Search for the cell housing the specified text and yield its (X, Y) center coordinate. 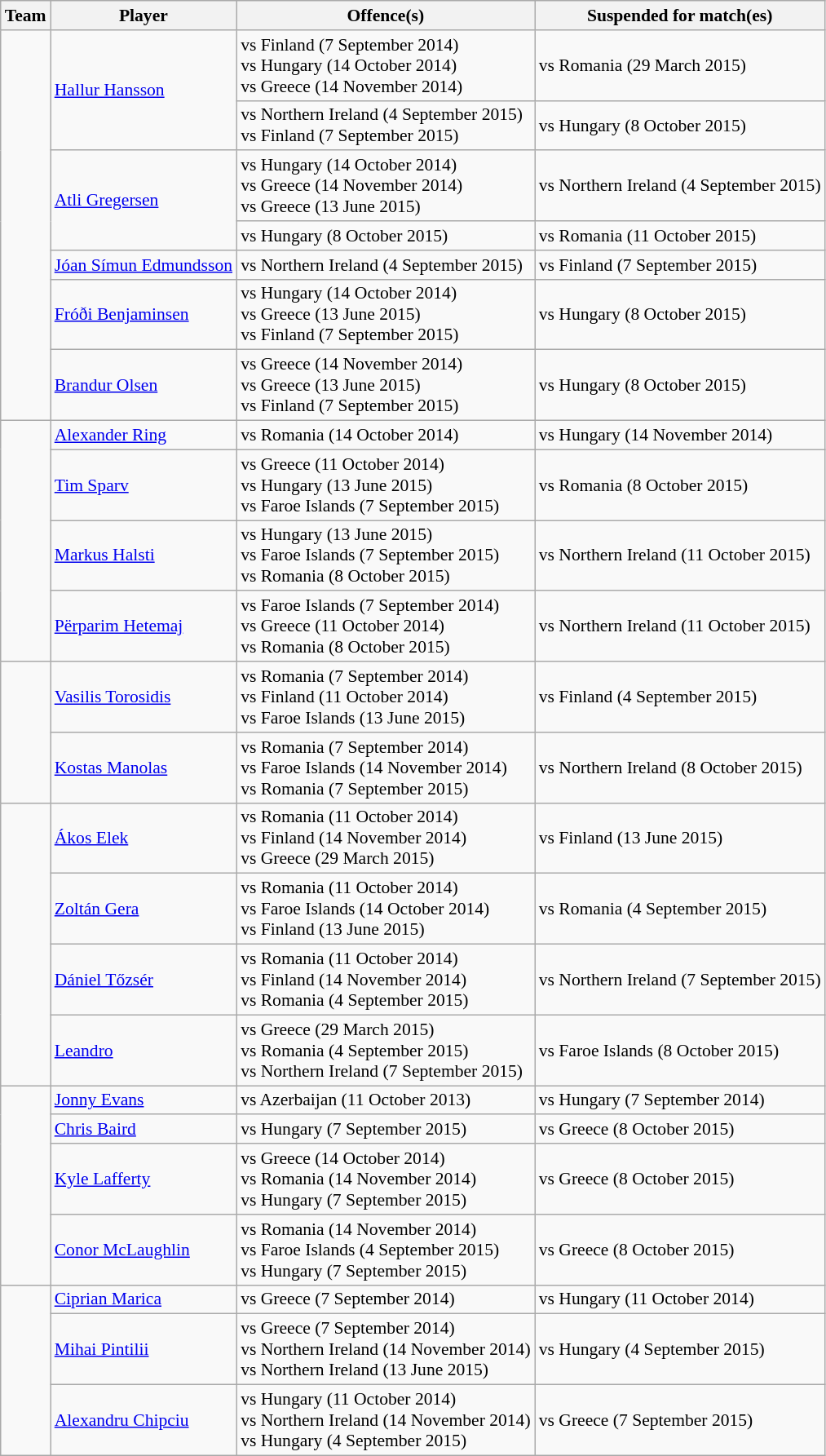
Vasilis Torosidis (144, 697)
vs Romania (11 October 2015) (680, 236)
vs Greece (7 September 2014) (386, 1299)
vs Romania (7 September 2014) vs Faroe Islands (14 November 2014) vs Romania (7 September 2015) (386, 768)
vs Faroe Islands (8 October 2015) (680, 1051)
vs Hungary (14 November 2014) (680, 436)
Suspended for match(es) (680, 15)
Hallur Hansson (144, 91)
vs Finland (4 September 2015) (680, 697)
vs Greece (14 October 2014) vs Romania (14 November 2014) vs Hungary (7 September 2015) (386, 1179)
vs Northern Ireland (7 September 2015) (680, 980)
vs Greece (14 November 2014) vs Greece (13 June 2015) vs Finland (7 September 2015) (386, 385)
vs Hungary (4 September 2015) (680, 1349)
vs Greece (29 March 2015) vs Romania (4 September 2015) vs Northern Ireland (7 September 2015) (386, 1051)
vs Hungary (11 October 2014) vs Northern Ireland (14 November 2014) vs Hungary (4 September 2015) (386, 1421)
vs Greece (7 September 2015) (680, 1421)
vs Finland (13 June 2015) (680, 839)
vs Romania (11 October 2014) vs Finland (14 November 2014) vs Greece (29 March 2015) (386, 839)
Atli Gregersen (144, 201)
Leandro (144, 1051)
vs Romania (14 November 2014) vs Faroe Islands (4 September 2015) vs Hungary (7 September 2015) (386, 1250)
vs Romania (29 March 2015) (680, 65)
vs Romania (14 October 2014) (386, 436)
vs Azerbaijan (11 October 2013) (386, 1100)
vs Romania (11 October 2014) vs Finland (14 November 2014) vs Romania (4 September 2015) (386, 980)
vs Romania (8 October 2015) (680, 485)
vs Hungary (14 October 2014) vs Greece (14 November 2014) vs Greece (13 June 2015) (386, 186)
Ciprian Marica (144, 1299)
vs Finland (7 September 2015) (680, 265)
vs Romania (4 September 2015) (680, 909)
vs Hungary (13 June 2015) vs Faroe Islands (7 September 2015) vs Romania (8 October 2015) (386, 556)
Alexander Ring (144, 436)
vs Romania (11 October 2014) vs Faroe Islands (14 October 2014) vs Finland (13 June 2015) (386, 909)
Kyle Lafferty (144, 1179)
Dániel Tőzsér (144, 980)
Brandur Olsen (144, 385)
Jóan Símun Edmundsson (144, 265)
vs Romania (7 September 2014) vs Finland (11 October 2014) vs Faroe Islands (13 June 2015) (386, 697)
Zoltán Gera (144, 909)
Alexandru Chipciu (144, 1421)
Fróði Benjaminsen (144, 315)
Chris Baird (144, 1130)
vs Northern Ireland (8 October 2015) (680, 768)
vs Hungary (14 October 2014) vs Greece (13 June 2015) vs Finland (7 September 2015) (386, 315)
vs Faroe Islands (7 September 2014) vs Greece (11 October 2014) vs Romania (8 October 2015) (386, 626)
Përparim Hetemaj (144, 626)
vs Greece (11 October 2014) vs Hungary (13 June 2015) vs Faroe Islands (7 September 2015) (386, 485)
Ákos Elek (144, 839)
vs Hungary (7 September 2015) (386, 1130)
Offence(s) (386, 15)
Jonny Evans (144, 1100)
Conor McLaughlin (144, 1250)
vs Finland (7 September 2014) vs Hungary (14 October 2014) vs Greece (14 November 2014) (386, 65)
vs Hungary (7 September 2014) (680, 1100)
vs Hungary (11 October 2014) (680, 1299)
Mihai Pintilii (144, 1349)
Markus Halsti (144, 556)
vs Northern Ireland (4 September 2015) vs Finland (7 September 2015) (386, 126)
Tim Sparv (144, 485)
vs Greece (7 September 2014) vs Northern Ireland (14 November 2014) vs Northern Ireland (13 June 2015) (386, 1349)
Team (26, 15)
Kostas Manolas (144, 768)
Player (144, 15)
